Extract the [X, Y] coordinate from the center of the cell holding the provided text.  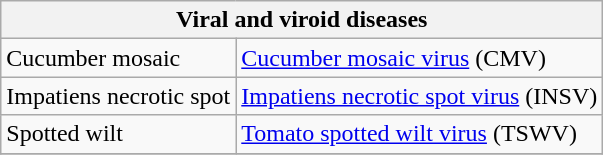
Tomato spotted wilt virus (TSWV) [420, 134]
Impatiens necrotic spot virus (INSV) [420, 96]
Cucumber mosaic virus (CMV) [420, 58]
Spotted wilt [118, 134]
Impatiens necrotic spot [118, 96]
Cucumber mosaic [118, 58]
Viral and viroid diseases [302, 20]
